Provide the [x, y] coordinate of the cell's center where the given text is located.  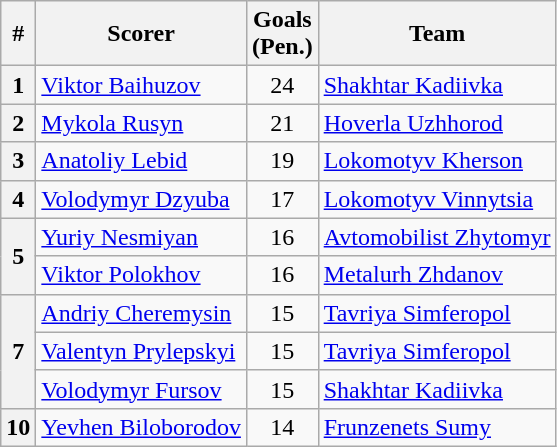
Volodymyr Fursov [142, 389]
3 [18, 161]
# [18, 34]
14 [282, 427]
1 [18, 85]
Scorer [142, 34]
2 [18, 123]
Yuriy Nesmiyan [142, 237]
19 [282, 161]
Viktor Baihuzov [142, 85]
Avtomobilist Zhytomyr [437, 237]
Andriy Cheremysin [142, 313]
Volodymyr Dzyuba [142, 199]
Metalurh Zhdanov [437, 275]
Valentyn Prylepskyi [142, 351]
Hoverla Uzhhorod [437, 123]
10 [18, 427]
Mykola Rusyn [142, 123]
Lokomotyv Vinnytsia [437, 199]
Frunzenets Sumy [437, 427]
21 [282, 123]
Goals(Pen.) [282, 34]
5 [18, 256]
24 [282, 85]
4 [18, 199]
7 [18, 351]
17 [282, 199]
Lokomotyv Kherson [437, 161]
Anatoliy Lebid [142, 161]
Yevhen Biloborodov [142, 427]
Team [437, 34]
Viktor Polokhov [142, 275]
